Return (X, Y) of the center of cell containing provided text 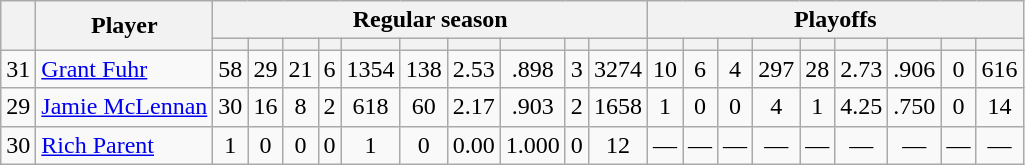
4.25 (862, 107)
Playoffs (835, 20)
.903 (532, 107)
1.000 (532, 145)
2.73 (862, 69)
618 (370, 107)
0.00 (474, 145)
138 (424, 69)
58 (230, 69)
28 (818, 69)
2.53 (474, 69)
.750 (914, 107)
14 (1000, 107)
1658 (618, 107)
.898 (532, 69)
.906 (914, 69)
60 (424, 107)
21 (300, 69)
1354 (370, 69)
3274 (618, 69)
616 (1000, 69)
12 (618, 145)
Jamie McLennan (124, 107)
10 (664, 69)
31 (18, 69)
8 (300, 107)
2.17 (474, 107)
3 (576, 69)
Regular season (430, 20)
16 (266, 107)
297 (776, 69)
Rich Parent (124, 145)
Player (124, 26)
Grant Fuhr (124, 69)
